Determine the [x, y] coordinate at the center of the cell enclosing the given text.  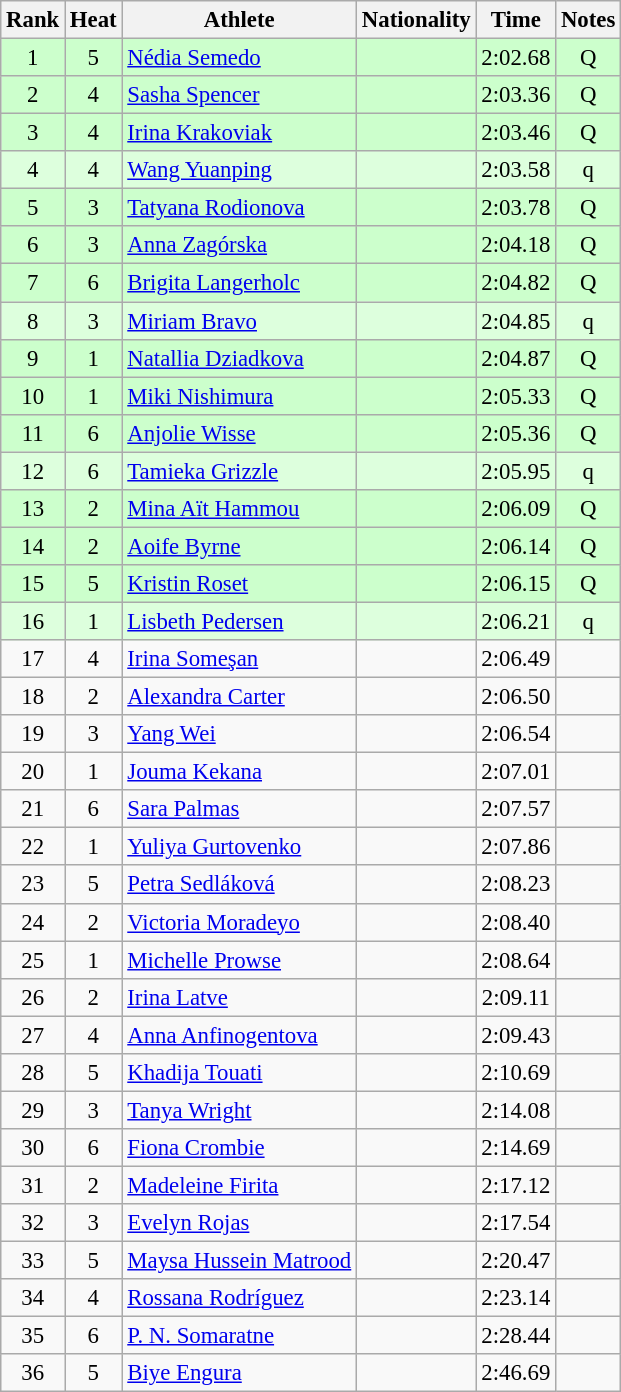
2:04.18 [516, 245]
2:04.82 [516, 283]
2:03.78 [516, 208]
Evelyn Rojas [240, 1223]
36 [33, 1373]
8 [33, 321]
Sasha Spencer [240, 95]
21 [33, 809]
25 [33, 960]
24 [33, 922]
Natallia Dziadkova [240, 358]
15 [33, 584]
2:02.68 [516, 58]
Irina Krakoviak [240, 133]
20 [33, 772]
2:08.23 [516, 885]
2:03.46 [516, 133]
Yang Wei [240, 734]
Biye Engura [240, 1373]
Fiona Crombie [240, 1148]
Khadija Touati [240, 1073]
34 [33, 1298]
27 [33, 1035]
Michelle Prowse [240, 960]
2:04.85 [516, 321]
2:07.57 [516, 809]
17 [33, 659]
2:10.69 [516, 1073]
2:09.43 [516, 1035]
2:06.14 [516, 546]
2:06.21 [516, 621]
31 [33, 1185]
Anjolie Wisse [240, 433]
2:06.09 [516, 509]
2:28.44 [516, 1336]
Irina Latve [240, 997]
33 [33, 1261]
2:08.64 [516, 960]
2:06.49 [516, 659]
32 [33, 1223]
Nationality [416, 20]
Lisbeth Pedersen [240, 621]
Wang Yuanping [240, 170]
30 [33, 1148]
2:08.40 [516, 922]
2:06.15 [516, 584]
7 [33, 283]
Jouma Kekana [240, 772]
10 [33, 396]
Aoife Byrne [240, 546]
14 [33, 546]
Kristin Roset [240, 584]
35 [33, 1336]
Madeleine Firita [240, 1185]
Yuliya Gurtovenko [240, 847]
13 [33, 509]
Irina Someşan [240, 659]
Tanya Wright [240, 1110]
Nédia Semedo [240, 58]
Victoria Moradeyo [240, 922]
Time [516, 20]
Heat [94, 20]
Sara Palmas [240, 809]
Miki Nishimura [240, 396]
Tatyana Rodionova [240, 208]
Maysa Hussein Matrood [240, 1261]
Alexandra Carter [240, 697]
2:46.69 [516, 1373]
11 [33, 433]
22 [33, 847]
Athlete [240, 20]
19 [33, 734]
2:17.12 [516, 1185]
Miriam Bravo [240, 321]
26 [33, 997]
2:14.69 [516, 1148]
Mina Aït Hammou [240, 509]
2:06.50 [516, 697]
Notes [588, 20]
Rossana Rodríguez [240, 1298]
9 [33, 358]
28 [33, 1073]
P. N. Somaratne [240, 1336]
2:07.01 [516, 772]
2:05.36 [516, 433]
2:17.54 [516, 1223]
2:05.33 [516, 396]
2:09.11 [516, 997]
Brigita Langerholc [240, 283]
2:05.95 [516, 471]
2:06.54 [516, 734]
Rank [33, 20]
18 [33, 697]
12 [33, 471]
2:03.58 [516, 170]
2:23.14 [516, 1298]
16 [33, 621]
29 [33, 1110]
Anna Zagórska [240, 245]
2:14.08 [516, 1110]
2:04.87 [516, 358]
2:03.36 [516, 95]
Petra Sedláková [240, 885]
2:07.86 [516, 847]
2:20.47 [516, 1261]
Tamieka Grizzle [240, 471]
Anna Anfinogentova [240, 1035]
23 [33, 885]
